Return [x, y] of the center of cell containing provided text 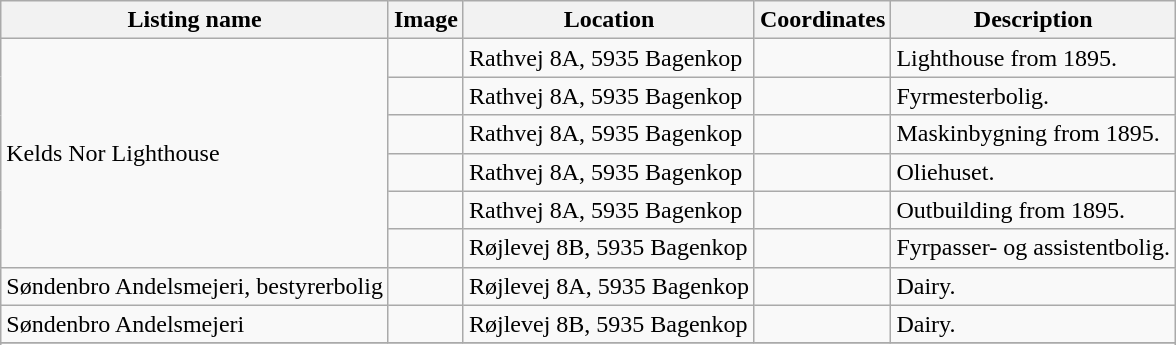
Fyrpasser- og assistentbolig. [1034, 248]
Description [1034, 20]
Kelds Nor Lighthouse [195, 153]
Søndenbro Andelsmejeri, bestyrerbolig [195, 286]
Location [608, 20]
Listing name [195, 20]
Fyrmesterbolig. [1034, 96]
Maskinbygning from 1895. [1034, 134]
Coordinates [822, 20]
Røjlevej 8A, 5935 Bagenkop [608, 286]
Oliehuset. [1034, 172]
Lighthouse from 1895. [1034, 58]
Image [426, 20]
Søndenbro Andelsmejeri [195, 324]
Outbuilding from 1895. [1034, 210]
